Extract the [X, Y] coordinate from the center of the cell holding the provided text.  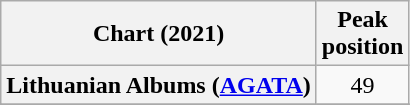
Peakposition [362, 34]
Lithuanian Albums (AGATA) [159, 85]
Chart (2021) [159, 34]
49 [362, 85]
